For the text-containing cell, return its midpoint in (X, Y) coordinate format. 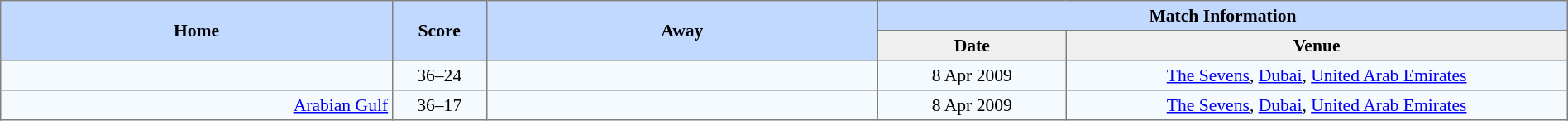
36–17 (439, 105)
Date (973, 46)
36–24 (439, 75)
Away (682, 31)
Venue (1317, 46)
Score (439, 31)
Arabian Gulf (197, 105)
Match Information (1223, 16)
Home (197, 31)
